Locate the cell with the specified text and output its [x, y] center coordinate. 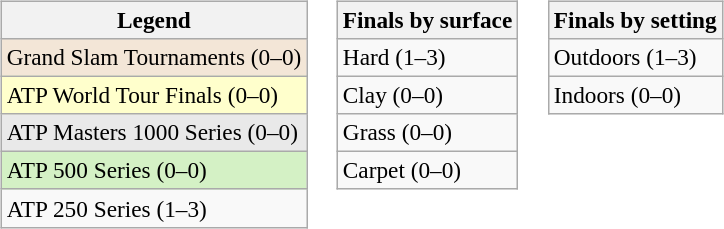
ATP World Tour Finals (0–0) [154, 95]
Legend [154, 20]
Finals by surface [427, 20]
ATP 500 Series (0–0) [154, 171]
Clay (0–0) [427, 95]
Indoors (0–0) [635, 95]
ATP Masters 1000 Series (0–0) [154, 133]
Carpet (0–0) [427, 171]
Outdoors (1–3) [635, 57]
Hard (1–3) [427, 57]
Finals by setting [635, 20]
ATP 250 Series (1–3) [154, 208]
Grand Slam Tournaments (0–0) [154, 57]
Grass (0–0) [427, 133]
